Pinpoint the cell where the given text exists, returning its (X, Y) midpoint coordinate. 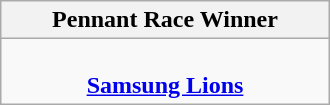
Samsung Lions (165, 72)
Pennant Race Winner (165, 20)
